Pinpoint the cell where the given text exists, returning its (X, Y) midpoint coordinate. 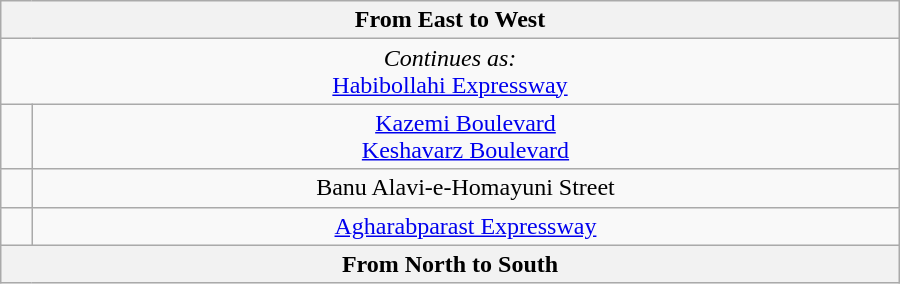
Banu Alavi-e-Homayuni Street (466, 188)
Continues as: Habibollahi Expressway (450, 72)
From North to South (450, 264)
Agharabparast Expressway (466, 226)
From East to West (450, 20)
Kazemi Boulevard Keshavarz Boulevard (466, 136)
